Capture the cell that displays the provided text and extract its (X, Y) central coordinate. 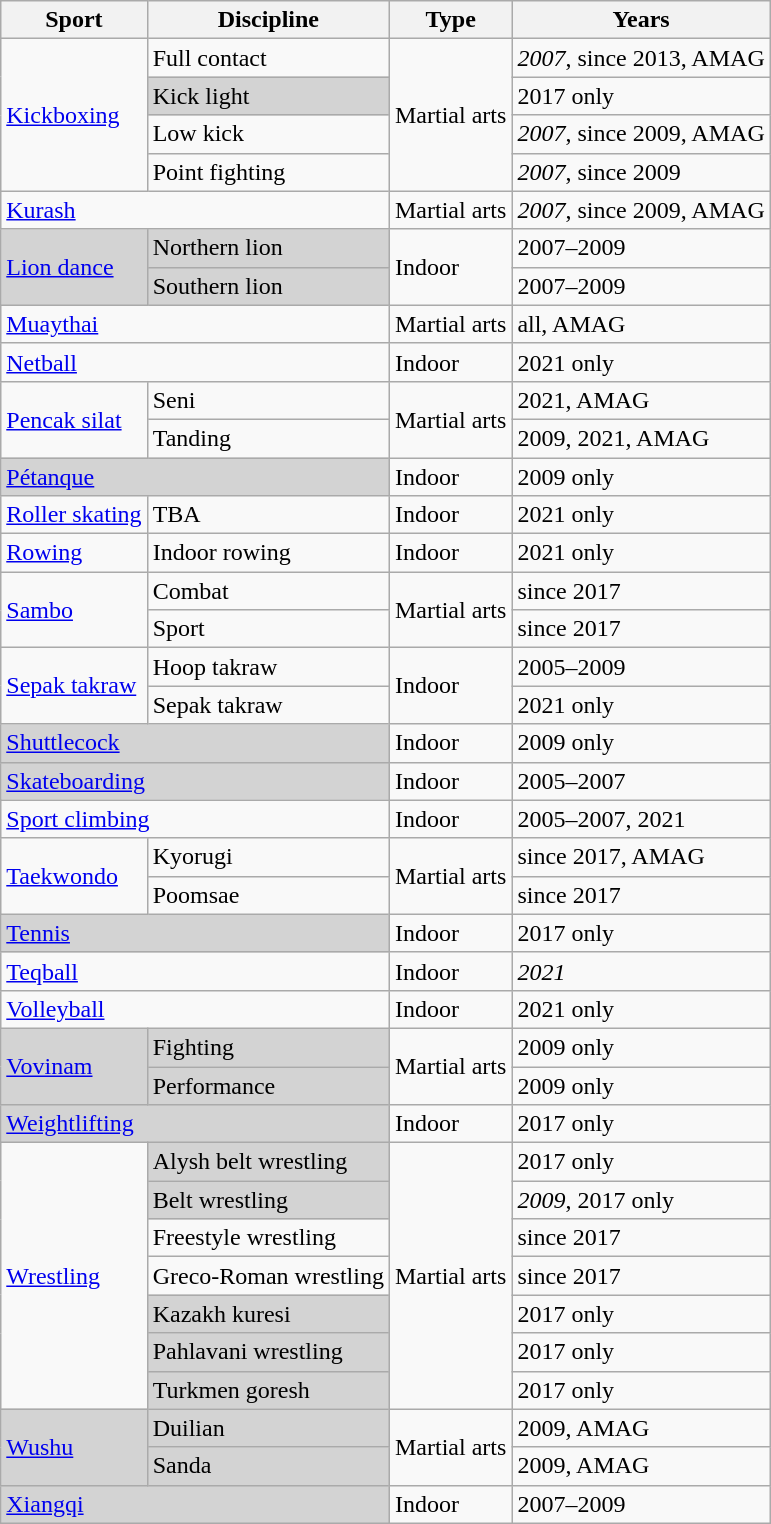
since 2017, AMAG (641, 857)
Freestyle wrestling (268, 1238)
Kurash (196, 210)
Muaythai (196, 324)
Low kick (268, 134)
Pahlavani wrestling (268, 1352)
Belt wrestling (268, 1200)
Discipline (268, 20)
2009, 2017 only (641, 1200)
Greco-Roman wrestling (268, 1276)
Pencak silat (74, 419)
Hoop takraw (268, 667)
Teqball (196, 971)
Taekwondo (74, 876)
2021 (641, 971)
Wrestling (74, 1276)
Kazakh kuresi (268, 1314)
Fighting (268, 1047)
Point fighting (268, 172)
Northern lion (268, 248)
Type (450, 20)
Sport climbing (196, 819)
Southern lion (268, 286)
Kick light (268, 96)
Combat (268, 591)
2005–2007, 2021 (641, 819)
Years (641, 20)
Volleyball (196, 1009)
Kyorugi (268, 857)
Tennis (196, 933)
Full contact (268, 58)
Roller skating (74, 515)
Lion dance (74, 267)
Sambo (74, 610)
Shuttlecock (196, 743)
Kickboxing (74, 115)
Skateboarding (196, 781)
Duilian (268, 1428)
Seni (268, 400)
Pétanque (196, 477)
Poomsae (268, 895)
all, AMAG (641, 324)
2005–2009 (641, 667)
Alysh belt wrestling (268, 1162)
2005–2007 (641, 781)
Xiangqi (196, 1504)
Wushu (74, 1447)
2009, 2021, AMAG (641, 438)
Performance (268, 1085)
Indoor rowing (268, 553)
Vovinam (74, 1066)
Netball (196, 362)
Weightlifting (196, 1124)
Sanda (268, 1466)
Tanding (268, 438)
2007, since 2013, AMAG (641, 58)
Turkmen goresh (268, 1390)
Rowing (74, 553)
2007, since 2009 (641, 172)
TBA (268, 515)
2021, AMAG (641, 400)
